Capture the cell that displays the provided text and extract its [X, Y] central coordinate. 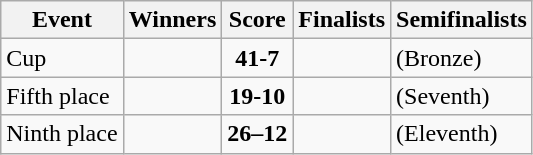
19-10 [258, 96]
Winners [172, 20]
Score [258, 20]
(Eleventh) [462, 134]
Event [62, 20]
(Seventh) [462, 96]
(Bronze) [462, 58]
Finalists [342, 20]
Semifinalists [462, 20]
Ninth place [62, 134]
41-7 [258, 58]
Cup [62, 58]
26–12 [258, 134]
Fifth place [62, 96]
